Detect which cell encompasses the target text, then output its (X, Y) center coordinate. 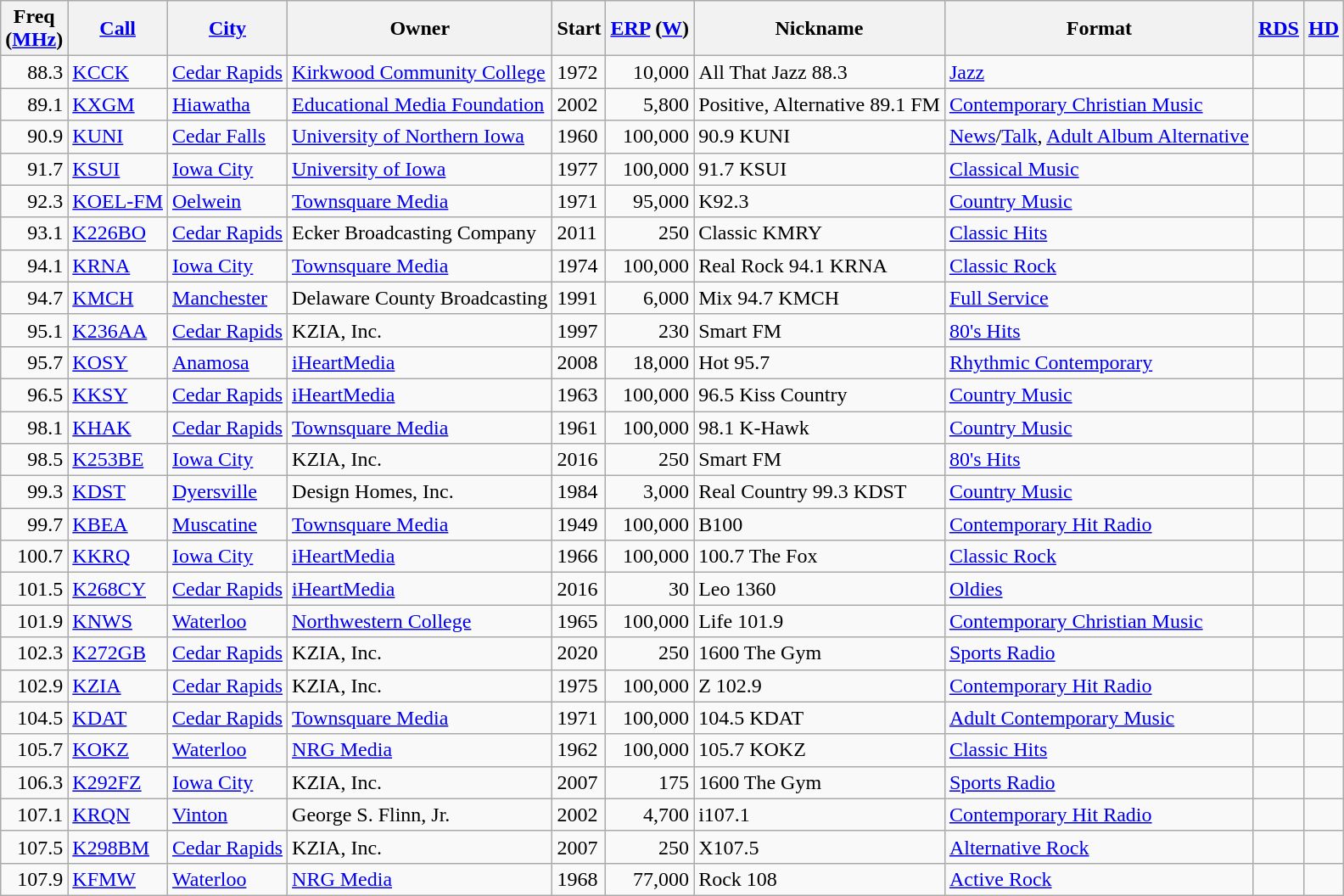
Freq(MHz) (34, 29)
Life 101.9 (820, 621)
City (227, 29)
Mix 94.7 KMCH (820, 298)
94.1 (34, 266)
X107.5 (820, 847)
Ecker Broadcasting Company (420, 233)
George S. Flinn, Jr. (420, 815)
105.7 KOKZ (820, 750)
2011 (579, 233)
HD (1324, 29)
Oelwein (227, 201)
90.9 (34, 137)
KZIA (118, 686)
101.9 (34, 621)
Educational Media Foundation (420, 104)
91.7 KSUI (820, 169)
Positive, Alternative 89.1 FM (820, 104)
Start (579, 29)
KBEA (118, 524)
Rock 108 (820, 879)
K236AA (118, 330)
Design Homes, Inc. (420, 492)
99.3 (34, 492)
Northwestern College (420, 621)
K292FZ (118, 782)
KDAT (118, 718)
Real Rock 94.1 KRNA (820, 266)
1991 (579, 298)
Classical Music (1099, 169)
Owner (420, 29)
2020 (579, 653)
KOEL-FM (118, 201)
104.5 KDAT (820, 718)
95,000 (650, 201)
K298BM (118, 847)
4,700 (650, 815)
Delaware County Broadcasting (420, 298)
KCCK (118, 72)
Anamosa (227, 362)
KMCH (118, 298)
18,000 (650, 362)
1965 (579, 621)
104.5 (34, 718)
Leo 1360 (820, 589)
90.9 KUNI (820, 137)
1974 (579, 266)
107.5 (34, 847)
30 (650, 589)
1966 (579, 557)
Hiawatha (227, 104)
University of Iowa (420, 169)
94.7 (34, 298)
Full Service (1099, 298)
Vinton (227, 815)
K268CY (118, 589)
KXGM (118, 104)
91.7 (34, 169)
1949 (579, 524)
Z 102.9 (820, 686)
6,000 (650, 298)
Adult Contemporary Music (1099, 718)
Cedar Falls (227, 137)
Format (1099, 29)
3,000 (650, 492)
77,000 (650, 879)
Nickname (820, 29)
101.5 (34, 589)
1960 (579, 137)
175 (650, 782)
95.1 (34, 330)
93.1 (34, 233)
RDS (1278, 29)
98.1 (34, 427)
K272GB (118, 653)
230 (650, 330)
1977 (579, 169)
K253BE (118, 460)
1972 (579, 72)
96.5 (34, 395)
107.9 (34, 879)
96.5 Kiss Country (820, 395)
All That Jazz 88.3 (820, 72)
K92.3 (820, 201)
Kirkwood Community College (420, 72)
KUNI (118, 137)
89.1 (34, 104)
Dyersville (227, 492)
Manchester (227, 298)
Jazz (1099, 72)
Classic KMRY (820, 233)
Alternative Rock (1099, 847)
KOKZ (118, 750)
100.7 The Fox (820, 557)
1975 (579, 686)
KHAK (118, 427)
107.1 (34, 815)
KFMW (118, 879)
1968 (579, 879)
1997 (579, 330)
1984 (579, 492)
KRQN (118, 815)
B100 (820, 524)
KDST (118, 492)
98.1 K-Hawk (820, 427)
102.3 (34, 653)
Real Country 99.3 KDST (820, 492)
KOSY (118, 362)
Hot 95.7 (820, 362)
106.3 (34, 782)
2008 (579, 362)
Call (118, 29)
102.9 (34, 686)
Rhythmic Contemporary (1099, 362)
KKRQ (118, 557)
10,000 (650, 72)
5,800 (650, 104)
Active Rock (1099, 879)
KNWS (118, 621)
ERP (W) (650, 29)
100.7 (34, 557)
KSUI (118, 169)
Muscatine (227, 524)
University of Northern Iowa (420, 137)
92.3 (34, 201)
1963 (579, 395)
KKSY (118, 395)
Oldies (1099, 589)
KRNA (118, 266)
K226BO (118, 233)
1962 (579, 750)
105.7 (34, 750)
98.5 (34, 460)
99.7 (34, 524)
News/Talk, Adult Album Alternative (1099, 137)
1961 (579, 427)
i107.1 (820, 815)
88.3 (34, 72)
95.7 (34, 362)
